Capture the cell that displays the provided text and extract its (x, y) central coordinate. 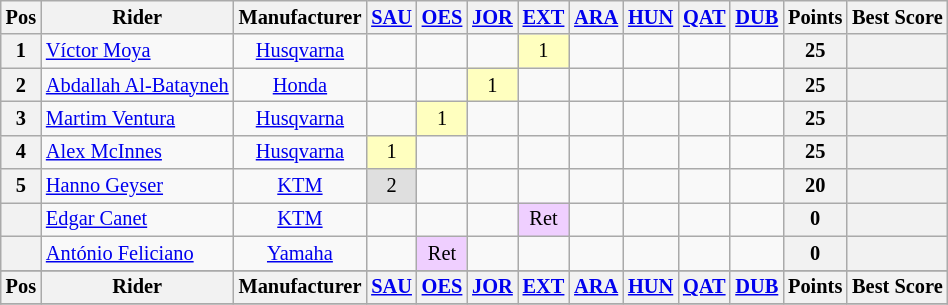
5 (21, 186)
4 (21, 152)
Martim Ventura (138, 118)
Abdallah Al-Batayneh (138, 85)
3 (21, 118)
20 (815, 186)
António Feliciano (138, 253)
Hanno Geyser (138, 186)
Honda (300, 85)
Edgar Canet (138, 219)
Alex McInnes (138, 152)
Yamaha (300, 253)
Víctor Moya (138, 51)
